Find where the given text appears and provide that cell's center as [X, Y] coordinate. 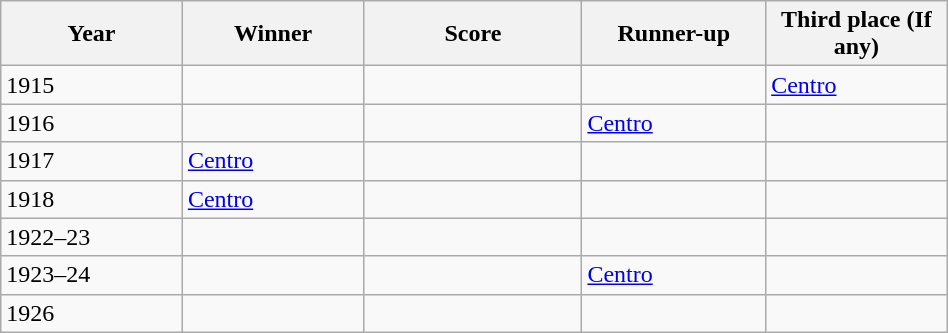
1926 [92, 313]
Year [92, 34]
Score [473, 34]
1916 [92, 123]
1917 [92, 161]
Winner [273, 34]
1922–23 [92, 237]
Runner-up [674, 34]
1923–24 [92, 275]
1915 [92, 85]
1918 [92, 199]
Third place (If any) [857, 34]
